Locate the cell with the specified text and output its [X, Y] center coordinate. 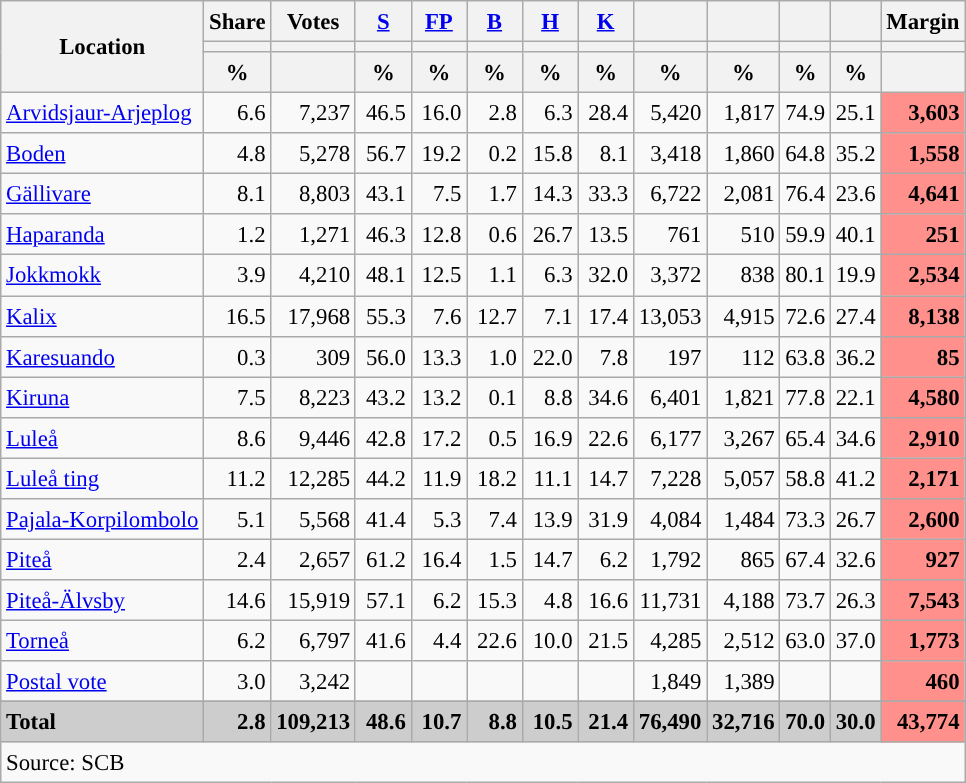
761 [670, 234]
28.4 [606, 114]
4,915 [744, 316]
11.2 [238, 478]
6,722 [670, 194]
40.1 [855, 234]
48.1 [383, 276]
7.8 [606, 356]
41.6 [383, 640]
Votes [314, 22]
197 [670, 356]
Boden [102, 154]
4,285 [670, 640]
510 [744, 234]
35.2 [855, 154]
22.1 [855, 398]
33.3 [606, 194]
0.2 [495, 154]
838 [744, 276]
41.2 [855, 478]
Piteå-Älvsby [102, 600]
10.0 [550, 640]
17,968 [314, 316]
5,420 [670, 114]
15.3 [495, 600]
73.3 [805, 520]
63.8 [805, 356]
2,910 [923, 438]
927 [923, 560]
61.2 [383, 560]
44.2 [383, 478]
1,773 [923, 640]
16.9 [550, 438]
43,774 [923, 722]
32.0 [606, 276]
70.0 [805, 722]
1,389 [744, 682]
41.4 [383, 520]
17.4 [606, 316]
26.3 [855, 600]
37.0 [855, 640]
3,242 [314, 682]
43.1 [383, 194]
Kalix [102, 316]
4,580 [923, 398]
Haparanda [102, 234]
13.2 [439, 398]
17.2 [439, 438]
1.5 [495, 560]
Kiruna [102, 398]
Luleå ting [102, 478]
251 [923, 234]
Karesuando [102, 356]
1,558 [923, 154]
1,817 [744, 114]
3.0 [238, 682]
4.4 [439, 640]
2,512 [744, 640]
6,797 [314, 640]
73.7 [805, 600]
5.3 [439, 520]
7,237 [314, 114]
67.4 [805, 560]
42.8 [383, 438]
11.9 [439, 478]
7.4 [495, 520]
12.5 [439, 276]
1,484 [744, 520]
1.1 [495, 276]
19.9 [855, 276]
6.6 [238, 114]
65.4 [805, 438]
85 [923, 356]
14.3 [550, 194]
8,803 [314, 194]
76,490 [670, 722]
4,210 [314, 276]
Margin [923, 22]
309 [314, 356]
3,603 [923, 114]
13,053 [670, 316]
Jokkmokk [102, 276]
8,223 [314, 398]
16.5 [238, 316]
9,446 [314, 438]
25.1 [855, 114]
0.6 [495, 234]
S [383, 22]
0.3 [238, 356]
11.1 [550, 478]
5.1 [238, 520]
2,657 [314, 560]
46.5 [383, 114]
Share [238, 22]
B [495, 22]
7,228 [670, 478]
15,919 [314, 600]
Piteå [102, 560]
72.6 [805, 316]
7,543 [923, 600]
1,271 [314, 234]
18.2 [495, 478]
74.9 [805, 114]
3,418 [670, 154]
5,278 [314, 154]
Source: SCB [483, 762]
64.8 [805, 154]
109,213 [314, 722]
11,731 [670, 600]
8,138 [923, 316]
Torneå [102, 640]
4,188 [744, 600]
2.4 [238, 560]
59.9 [805, 234]
1.2 [238, 234]
46.3 [383, 234]
21.5 [606, 640]
14.6 [238, 600]
23.6 [855, 194]
Pajala-Korpilombolo [102, 520]
2,171 [923, 478]
43.2 [383, 398]
13.5 [606, 234]
58.8 [805, 478]
2,600 [923, 520]
2,081 [744, 194]
63.0 [805, 640]
5,568 [314, 520]
112 [744, 356]
3,372 [670, 276]
13.9 [550, 520]
10.5 [550, 722]
21.4 [606, 722]
4,084 [670, 520]
1.7 [495, 194]
77.8 [805, 398]
1,792 [670, 560]
16.4 [439, 560]
0.5 [495, 438]
Total [102, 722]
36.2 [855, 356]
2,534 [923, 276]
865 [744, 560]
FP [439, 22]
57.1 [383, 600]
12.7 [495, 316]
K [606, 22]
56.7 [383, 154]
10.7 [439, 722]
48.6 [383, 722]
55.3 [383, 316]
460 [923, 682]
4,641 [923, 194]
1,849 [670, 682]
31.9 [606, 520]
32.6 [855, 560]
76.4 [805, 194]
80.1 [805, 276]
3.9 [238, 276]
1,821 [744, 398]
1,860 [744, 154]
56.0 [383, 356]
Arvidsjaur-Arjeplog [102, 114]
Postal vote [102, 682]
16.6 [606, 600]
16.0 [439, 114]
0.1 [495, 398]
H [550, 22]
12,285 [314, 478]
Location [102, 47]
6,177 [670, 438]
15.8 [550, 154]
3,267 [744, 438]
12.8 [439, 234]
Gällivare [102, 194]
22.0 [550, 356]
7.1 [550, 316]
1.0 [495, 356]
30.0 [855, 722]
5,057 [744, 478]
7.6 [439, 316]
32,716 [744, 722]
27.4 [855, 316]
19.2 [439, 154]
13.3 [439, 356]
8.6 [238, 438]
Luleå [102, 438]
6,401 [670, 398]
